Identify which cell holds the provided text, then report its [x, y] central coordinate. 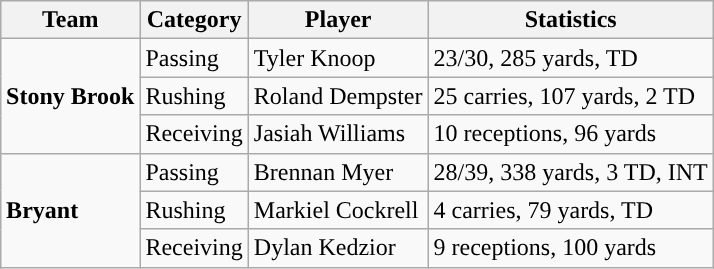
9 receptions, 100 yards [570, 248]
Stony Brook [70, 96]
Team [70, 20]
25 carries, 107 yards, 2 TD [570, 96]
Dylan Kedzior [338, 248]
Category [194, 20]
Roland Dempster [338, 96]
Brennan Myer [338, 172]
Statistics [570, 20]
10 receptions, 96 yards [570, 134]
4 carries, 79 yards, TD [570, 210]
Tyler Knoop [338, 58]
Player [338, 20]
Bryant [70, 210]
28/39, 338 yards, 3 TD, INT [570, 172]
Markiel Cockrell [338, 210]
Jasiah Williams [338, 134]
23/30, 285 yards, TD [570, 58]
